Locate the cell with the specified text and output its [X, Y] center coordinate. 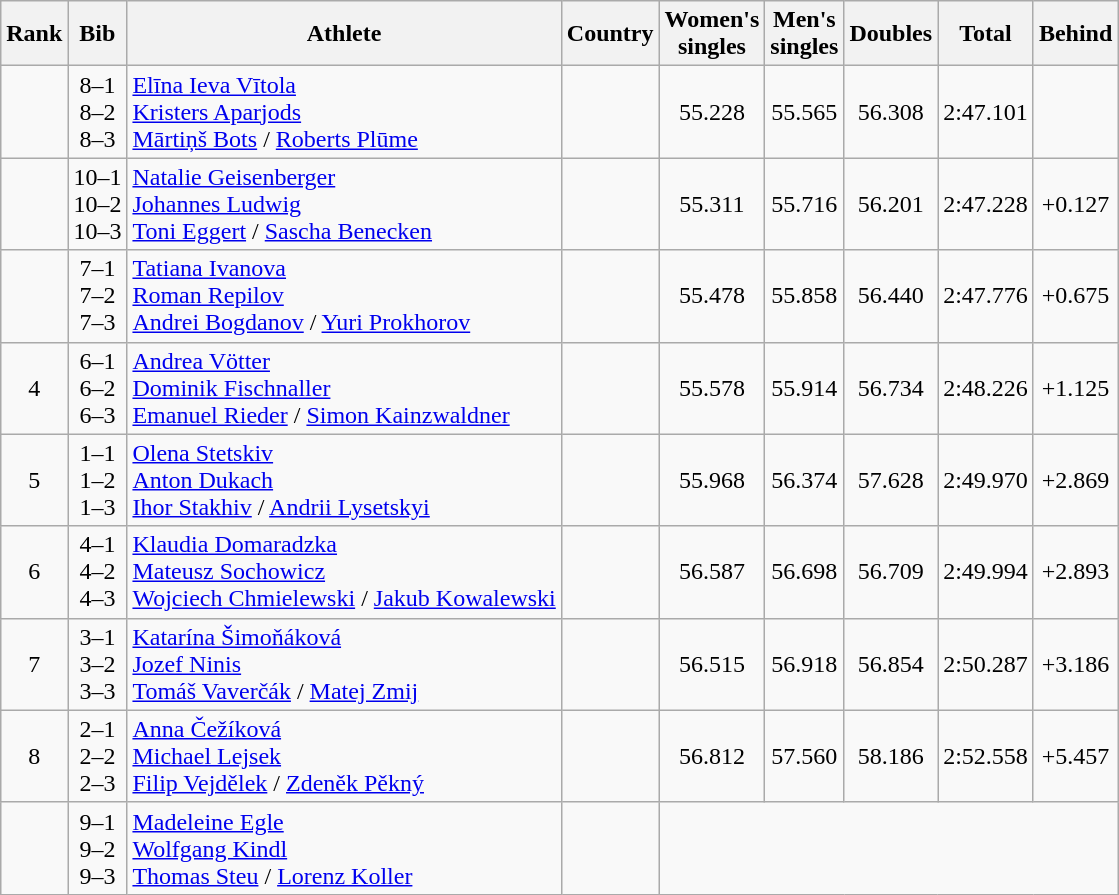
2:49.994 [986, 572]
Katarína ŠimoňákováJozef NinisTomáš Vaverčák / Matej Zmij [344, 664]
58.186 [891, 756]
2:47.776 [986, 296]
8–18–28–3 [98, 112]
2:52.558 [986, 756]
4 [34, 388]
55.968 [712, 480]
55.578 [712, 388]
+0.127 [1075, 204]
Klaudia DomaradzkaMateusz SochowiczWojciech Chmielewski / Jakub Kowalewski [344, 572]
2:50.287 [986, 664]
Men'ssingles [804, 34]
7 [34, 664]
Andrea VötterDominik FischnallerEmanuel Rieder / Simon Kainzwaldner [344, 388]
55.478 [712, 296]
9–19–29–3 [98, 848]
56.734 [891, 388]
Athlete [344, 34]
57.560 [804, 756]
Olena StetskivAnton DukachIhor Stakhiv / Andrii Lysetskyi [344, 480]
2:49.970 [986, 480]
+5.457 [1075, 756]
2:47.228 [986, 204]
56.515 [712, 664]
Rank [34, 34]
3–13–23–3 [98, 664]
55.858 [804, 296]
56.812 [712, 756]
Elīna Ieva VītolaKristers AparjodsMārtiņš Bots / Roberts Plūme [344, 112]
2:47.101 [986, 112]
Anna ČežíkováMichael LejsekFilip Vejdělek / Zdeněk Pěkný [344, 756]
+2.869 [1075, 480]
Natalie GeisenbergerJohannes LudwigToni Eggert / Sascha Benecken [344, 204]
57.628 [891, 480]
4–14–24–3 [98, 572]
Women'ssingles [712, 34]
+2.893 [1075, 572]
56.201 [891, 204]
10–110–210–3 [98, 204]
2:48.226 [986, 388]
Behind [1075, 34]
Country [610, 34]
55.565 [804, 112]
7–17–27–3 [98, 296]
56.854 [891, 664]
2–12–22–3 [98, 756]
55.228 [712, 112]
55.716 [804, 204]
Tatiana IvanovaRoman RepilovAndrei Bogdanov / Yuri Prokhorov [344, 296]
56.440 [891, 296]
6–16–26–3 [98, 388]
55.311 [712, 204]
6 [34, 572]
56.308 [891, 112]
56.374 [804, 480]
56.698 [804, 572]
56.918 [804, 664]
56.709 [891, 572]
Total [986, 34]
+3.186 [1075, 664]
Madeleine EgleWolfgang KindlThomas Steu / Lorenz Koller [344, 848]
+0.675 [1075, 296]
+1.125 [1075, 388]
5 [34, 480]
56.587 [712, 572]
55.914 [804, 388]
8 [34, 756]
1–11–21–3 [98, 480]
Bib [98, 34]
Doubles [891, 34]
